Provide the (X, Y) coordinate of the cell's center where the given text is located.  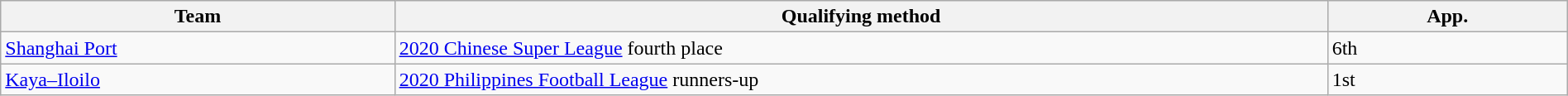
2020 Chinese Super League fourth place (861, 48)
2020 Philippines Football League runners-up (861, 79)
App. (1447, 17)
1st (1447, 79)
Kaya–Iloilo (198, 79)
Shanghai Port (198, 48)
Team (198, 17)
6th (1447, 48)
Qualifying method (861, 17)
